Capture the cell that displays the provided text and extract its (X, Y) central coordinate. 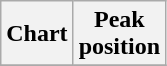
Peakposition (119, 34)
Chart (37, 34)
